Detect which cell encompasses the target text, then output its [X, Y] center coordinate. 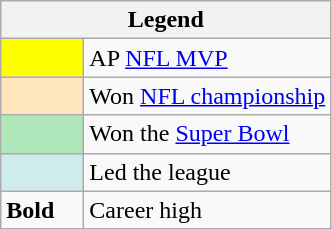
Bold [42, 210]
Won NFL championship [208, 96]
AP NFL MVP [208, 58]
Legend [166, 20]
Won the Super Bowl [208, 134]
Led the league [208, 172]
Career high [208, 210]
